Provide the [X, Y] coordinate of the cell's center where the given text is located.  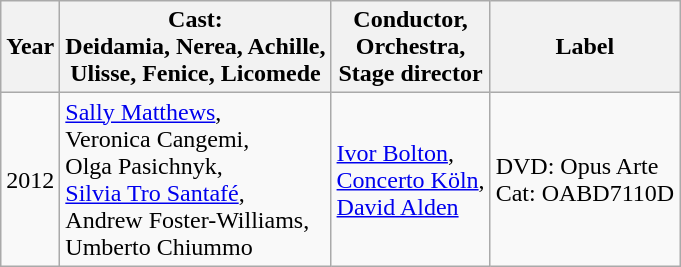
DVD: Opus ArteCat: OABD7110D [585, 180]
Cast:Deidamia, Nerea, Achille,Ulisse, Fenice, Licomede [196, 47]
Sally Matthews,Veronica Cangemi,Olga Pasichnyk,Silvia Tro Santafé,Andrew Foster-Williams,Umberto Chiummo [196, 180]
Year [30, 47]
Ivor Bolton,Concerto Köln,David Alden [410, 180]
Conductor,Orchestra,Stage director [410, 47]
2012 [30, 180]
Label [585, 47]
